For the text-containing cell, return its midpoint in [x, y] coordinate format. 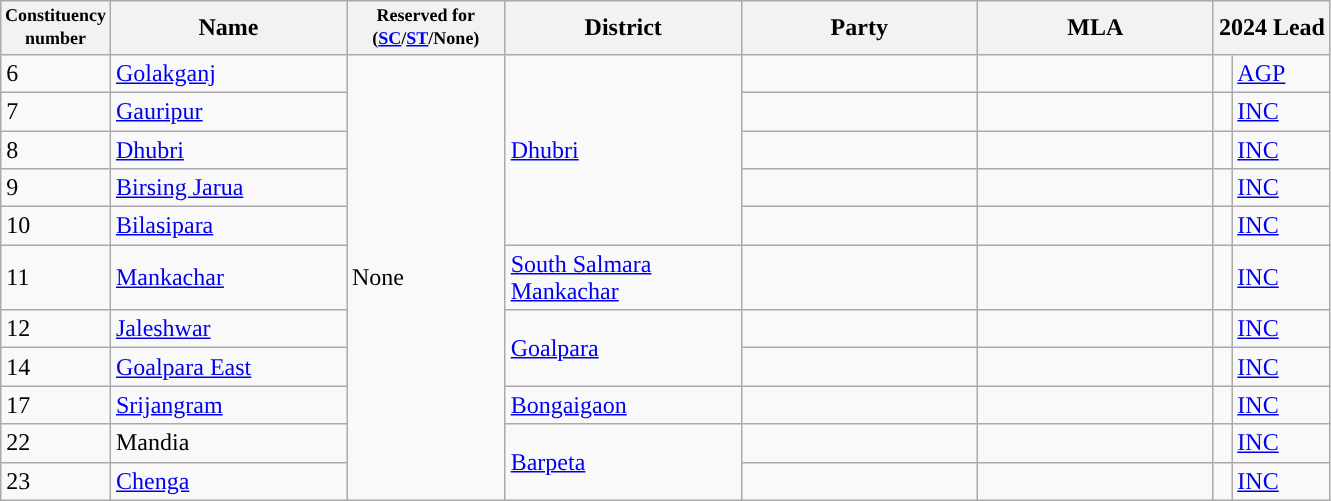
MLA [1095, 28]
10 [56, 226]
22 [56, 443]
Gauripur [228, 111]
Party [859, 28]
Chenga [228, 481]
Jaleshwar [228, 329]
Mankachar [228, 278]
8 [56, 150]
Srijangram [228, 405]
Goalpara [623, 348]
9 [56, 188]
17 [56, 405]
Bongaigaon [623, 405]
None [426, 277]
Mandia [228, 443]
Name [228, 28]
14 [56, 367]
11 [56, 278]
12 [56, 329]
Birsing Jarua [228, 188]
2024 Lead [1272, 28]
Golakganj [228, 73]
Barpeta [623, 462]
Reserved for (SC/ST/None) [426, 28]
7 [56, 111]
23 [56, 481]
South Salmara Mankachar [623, 278]
Constituency number [56, 28]
6 [56, 73]
AGP [1282, 73]
District [623, 28]
Goalpara East [228, 367]
Bilasipara [228, 226]
